For the text-containing cell, return its midpoint in (X, Y) coordinate format. 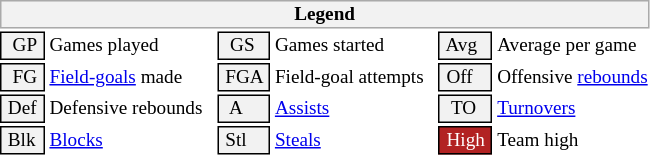
Steals (354, 140)
Blocks (131, 140)
Defensive rebounds (131, 108)
TO (466, 108)
Games started (354, 46)
Games played (131, 46)
Off (466, 77)
Blk (22, 140)
Offensive rebounds (573, 77)
Avg (466, 46)
Def (22, 108)
Average per game (573, 46)
Legend (324, 14)
Field-goals made (131, 77)
GS (244, 46)
GP (22, 46)
Stl (244, 140)
High (466, 140)
Assists (354, 108)
Team high (573, 140)
FGA (244, 77)
FG (22, 77)
Field-goal attempts (354, 77)
Turnovers (573, 108)
A (244, 108)
